Identify which cell holds the provided text, then report its (x, y) central coordinate. 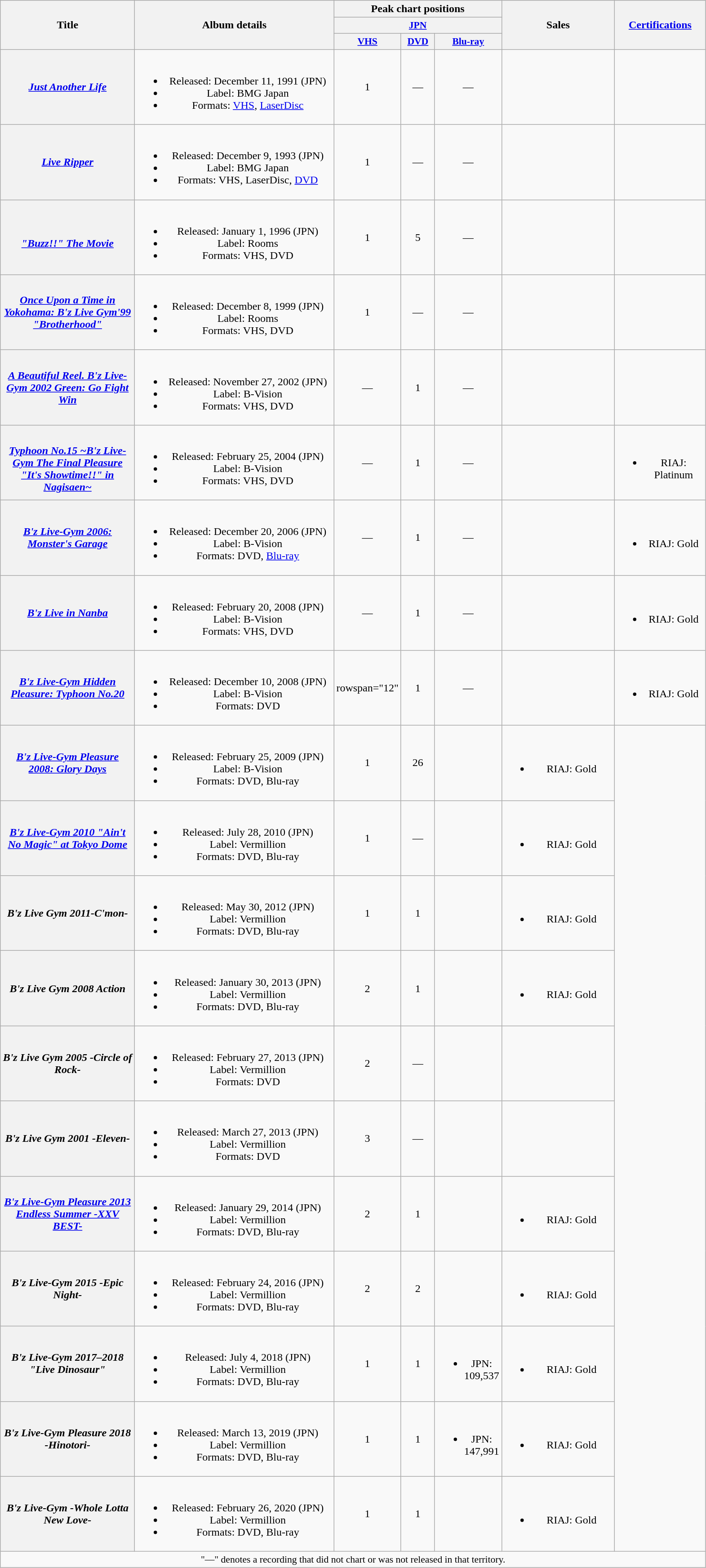
Released: February 24, 2016 (JPN)Label: VermillionFormats: DVD, Blu-ray (235, 1288)
B'z Live Gym 2001 -Eleven- (67, 1138)
B'z Live-Gym 2015 -Epic Night- (67, 1288)
Once Upon a Time in Yokohama: B'z Live Gym'99 "Brotherhood" (67, 312)
VHS (368, 41)
JPN (418, 26)
A Beautiful Reel. B'z Live-Gym 2002 Green: Go Fight Win (67, 388)
Released: March 13, 2019 (JPN)Label: VermillionFormats: DVD, Blu-ray (235, 1439)
B'z Live-Gym 2017–2018 "Live Dinosaur" (67, 1364)
rowspan="12" (368, 688)
B'z Live Gym 2008 Action (67, 988)
Released: December 11, 1991 (JPN)Label: BMG JapanFormats: VHS, LaserDisc (235, 87)
Released: December 20, 2006 (JPN)Label: B-VisionFormats: DVD, Blu-ray (235, 538)
Live Ripper (67, 162)
Released: February 25, 2009 (JPN)Label: B-VisionFormats: DVD, Blu-ray (235, 763)
5 (418, 237)
Released: December 8, 1999 (JPN)Label: RoomsFormats: VHS, DVD (235, 312)
DVD (418, 41)
Released: January 1, 1996 (JPN)Label: RoomsFormats: VHS, DVD (235, 237)
Peak chart positions (418, 9)
Released: December 10, 2008 (JPN)Label: B-VisionFormats: DVD (235, 688)
B'z Live-Gym 2006: Monster's Garage (67, 538)
Released: March 27, 2013 (JPN)Label: VermillionFormats: DVD (235, 1138)
B'z Live-Gym -Whole Lotta New Love- (67, 1514)
B'z Live-Gym Pleasure 2008: Glory Days (67, 763)
Just Another Life (67, 87)
Blu-ray (468, 41)
RIAJ: Platinum (660, 462)
Released: January 30, 2013 (JPN)Label: VermillionFormats: DVD, Blu-ray (235, 988)
Certifications (660, 25)
Album details (235, 25)
B'z Live-Gym 2010 "Ain't No Magic" at Tokyo Dome (67, 838)
Sales (558, 25)
Released: July 28, 2010 (JPN)Label: VermillionFormats: DVD, Blu-ray (235, 838)
Released: May 30, 2012 (JPN)Label: VermillionFormats: DVD, Blu-ray (235, 913)
Released: February 27, 2013 (JPN)Label: VermillionFormats: DVD (235, 1064)
B'z Live in Nanba (67, 613)
JPN: 147,991 (468, 1439)
3 (368, 1138)
Released: February 20, 2008 (JPN)Label: B-VisionFormats: VHS, DVD (235, 613)
Typhoon No.15 ~B'z Live-Gym The Final Pleasure "It's Showtime!!" in Nagisaen~ (67, 462)
Released: February 26, 2020 (JPN)Label: VermillionFormats: DVD, Blu-ray (235, 1514)
Title (67, 25)
B'z Live Gym 2005 -Circle of Rock- (67, 1064)
B'z Live-Gym Pleasure 2018 -Hinotori- (67, 1439)
26 (418, 763)
Released: November 27, 2002 (JPN)Label: B-VisionFormats: VHS, DVD (235, 388)
Released: July 4, 2018 (JPN)Label: VermillionFormats: DVD, Blu-ray (235, 1364)
B'z Live-Gym Hidden Pleasure: Typhoon No.20 (67, 688)
B'z Live-Gym Pleasure 2013 Endless Summer -XXV BEST- (67, 1214)
B'z Live Gym 2011-C'mon- (67, 913)
JPN: 109,537 (468, 1364)
"—" denotes a recording that did not chart or was not released in that territory. (353, 1559)
Released: February 25, 2004 (JPN)Label: B-VisionFormats: VHS, DVD (235, 462)
Released: January 29, 2014 (JPN)Label: VermillionFormats: DVD, Blu-ray (235, 1214)
"Buzz!!" The Movie (67, 237)
Released: December 9, 1993 (JPN)Label: BMG JapanFormats: VHS, LaserDisc, DVD (235, 162)
